Provide the [X, Y] coordinate of the cell's center where the given text is located.  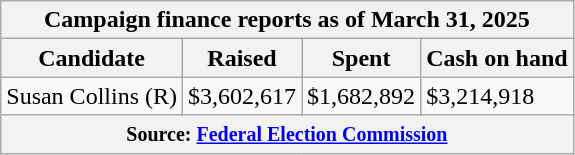
$3,602,617 [242, 96]
Susan Collins (R) [92, 96]
Candidate [92, 58]
Spent [362, 58]
Raised [242, 58]
$3,214,918 [497, 96]
Source: Federal Election Commission [287, 134]
Cash on hand [497, 58]
Campaign finance reports as of March 31, 2025 [287, 20]
$1,682,892 [362, 96]
